Find where the given text appears and provide that cell's center as [X, Y] coordinate. 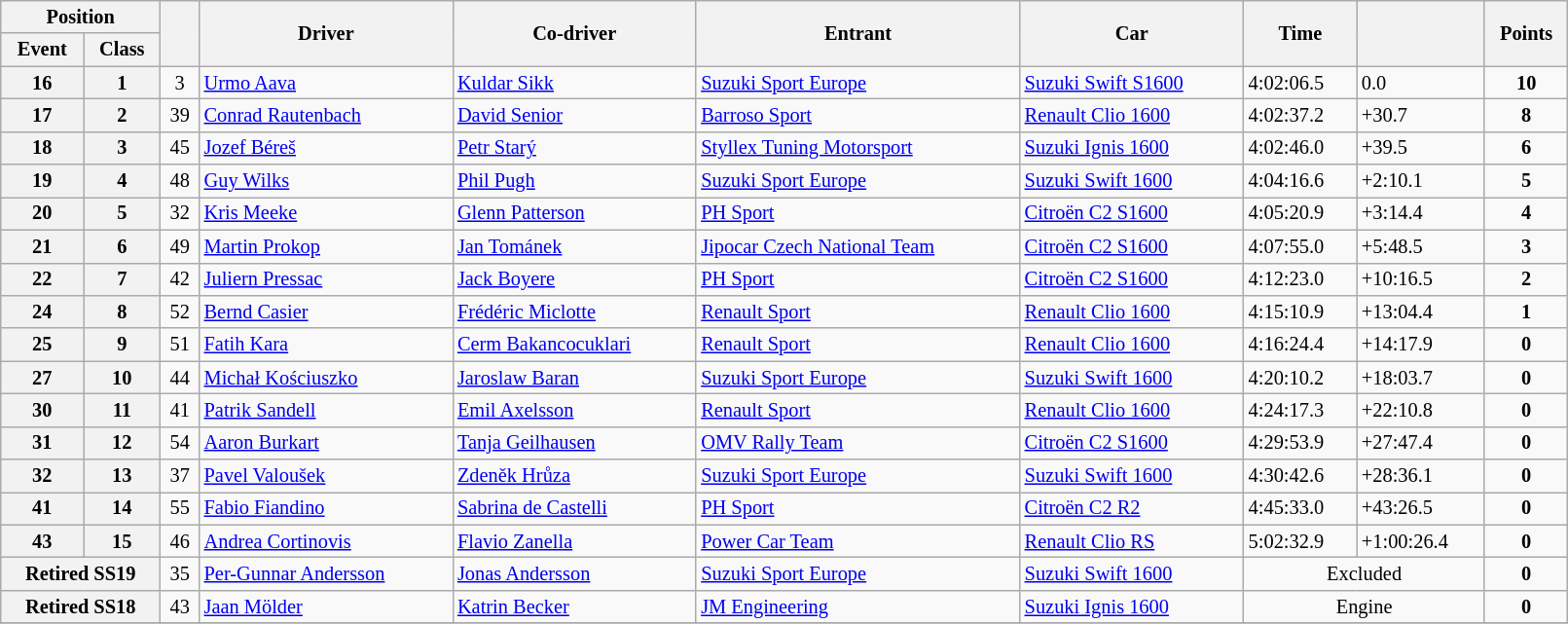
OMV Rally Team [857, 443]
4:29:53.9 [1300, 443]
39 [180, 115]
4:05:20.9 [1300, 213]
17 [43, 115]
Jozef Béreš [326, 148]
+30.7 [1421, 115]
Conrad Rautenbach [326, 115]
24 [43, 312]
Kuldar Sikk [574, 83]
21 [43, 246]
Suzuki Swift S1600 [1132, 83]
+18:03.7 [1421, 378]
25 [43, 345]
4:30:42.6 [1300, 476]
Juliern Pressac [326, 279]
5:02:32.9 [1300, 541]
4:02:46.0 [1300, 148]
27 [43, 378]
31 [43, 443]
4:24:17.3 [1300, 410]
Katrin Becker [574, 606]
Time [1300, 33]
Co-driver [574, 33]
Jaroslaw Baran [574, 378]
+22:10.8 [1421, 410]
4:12:23.0 [1300, 279]
Citroën C2 R2 [1132, 508]
Retired SS19 [81, 573]
Per-Gunnar Andersson [326, 573]
Cerm Bakancocuklari [574, 345]
48 [180, 181]
4:07:55.0 [1300, 246]
4:16:24.4 [1300, 345]
Zdeněk Hrůza [574, 476]
Driver [326, 33]
19 [43, 181]
Car [1132, 33]
Kris Meeke [326, 213]
45 [180, 148]
51 [180, 345]
13 [123, 476]
Jonas Andersson [574, 573]
Event [43, 50]
54 [180, 443]
Martin Prokop [326, 246]
Frédéric Miclotte [574, 312]
Glenn Patterson [574, 213]
11 [123, 410]
+27:47.4 [1421, 443]
Flavio Zanella [574, 541]
+14:17.9 [1421, 345]
Sabrina de Castelli [574, 508]
+43:26.5 [1421, 508]
35 [180, 573]
JM Engineering [857, 606]
52 [180, 312]
18 [43, 148]
Retired SS18 [81, 606]
+10:16.5 [1421, 279]
4:20:10.2 [1300, 378]
Entrant [857, 33]
Jan Tománek [574, 246]
Jack Boyere [574, 279]
12 [123, 443]
Tanja Geilhausen [574, 443]
49 [180, 246]
Points [1526, 33]
+2:10.1 [1421, 181]
Excluded [1365, 573]
9 [123, 345]
7 [123, 279]
Jipocar Czech National Team [857, 246]
4:45:33.0 [1300, 508]
+28:36.1 [1421, 476]
4:15:10.9 [1300, 312]
0.0 [1421, 83]
Bernd Casier [326, 312]
Phil Pugh [574, 181]
4:04:16.6 [1300, 181]
+5:48.5 [1421, 246]
16 [43, 83]
+1:00:26.4 [1421, 541]
+13:04.4 [1421, 312]
42 [180, 279]
Barroso Sport [857, 115]
Guy Wilks [326, 181]
Styllex Tuning Motorsport [857, 148]
+39.5 [1421, 148]
37 [180, 476]
Emil Axelsson [574, 410]
4:02:06.5 [1300, 83]
Fabio Fiandino [326, 508]
Engine [1365, 606]
30 [43, 410]
+3:14.4 [1421, 213]
Urmo Aava [326, 83]
20 [43, 213]
4:02:37.2 [1300, 115]
55 [180, 508]
Jaan Mölder [326, 606]
Aaron Burkart [326, 443]
44 [180, 378]
Renault Clio RS [1132, 541]
Michał Kościuszko [326, 378]
Patrik Sandell [326, 410]
Fatih Kara [326, 345]
Position [81, 17]
Pavel Valoušek [326, 476]
Andrea Cortinovis [326, 541]
Petr Starý [574, 148]
22 [43, 279]
Power Car Team [857, 541]
Class [123, 50]
46 [180, 541]
15 [123, 541]
14 [123, 508]
David Senior [574, 115]
